Capture the cell that displays the provided text and extract its [x, y] central coordinate. 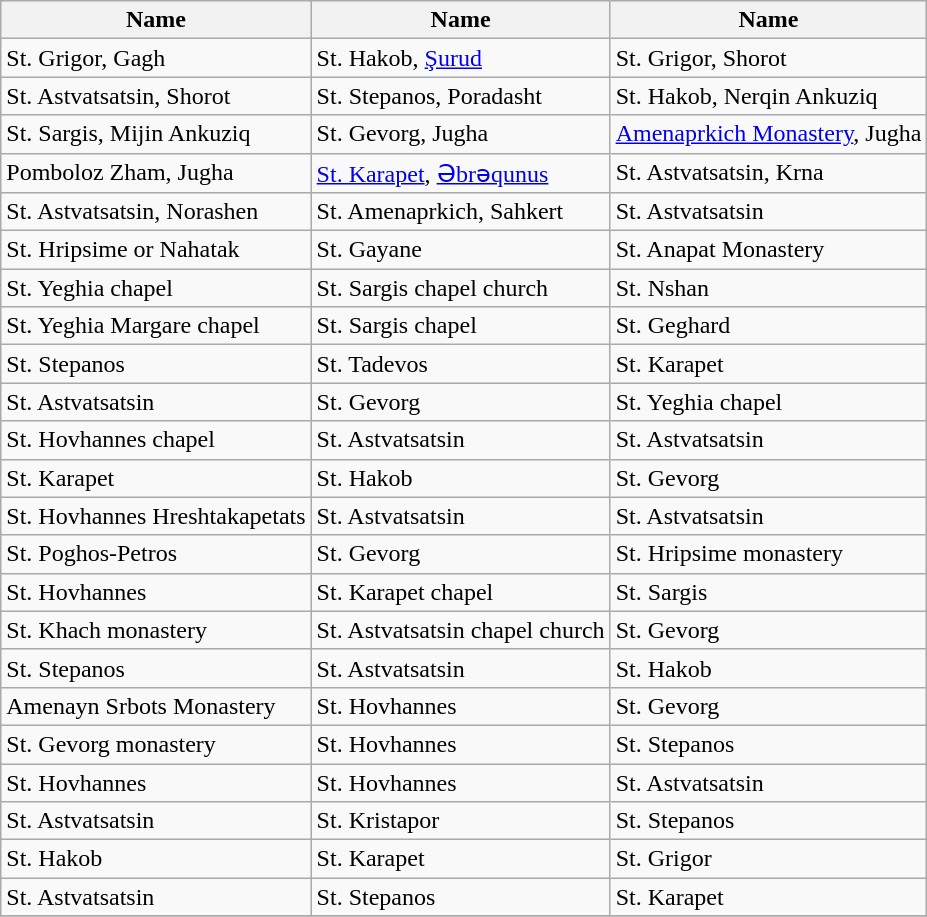
St. Gayane [460, 250]
St. Tadevos [460, 364]
St. Yeghia Margare chapel [156, 326]
St. Sargis [768, 592]
St. Grigor [768, 859]
Pomboloz Zham, Jugha [156, 173]
Amenayn Srbots Monastery [156, 706]
St. Geghard [768, 326]
St. Hovhannes Hreshtakapetats [156, 516]
St. Hakob, Nerqin Ankuziq [768, 96]
St. Astvatsatsin, Shorot [156, 96]
St. Grigor, Gagh [156, 58]
St. Karapet, Əbrəqunus [460, 173]
St. Stepanos, Poradasht [460, 96]
St. Hakob, Şurud [460, 58]
St. Anapat Monastery [768, 250]
St. Hripsime monastery [768, 554]
St. Sargis chapel [460, 326]
St. Hovhannes chapel [156, 440]
St. Sargis, Mijin Ankuziq [156, 134]
St. Gevorg, Jugha [460, 134]
St. Poghos-Petros [156, 554]
St. Astvatsatsin, Krna [768, 173]
St. Khach monastery [156, 630]
St. Gevorg monastery [156, 744]
St. Astvatsatsin chapel church [460, 630]
St. Astvatsatsin, Norashen [156, 212]
St. Grigor, Shorot [768, 58]
St. Nshan [768, 288]
Amenaprkich Monastery, Jugha [768, 134]
St. Kristapor [460, 821]
St. Sargis chapel church [460, 288]
St. Amenaprkich, Sahkert [460, 212]
St. Karapet chapel [460, 592]
St. Hripsime or Nahatak [156, 250]
